For the text-containing cell, return its midpoint in (x, y) coordinate format. 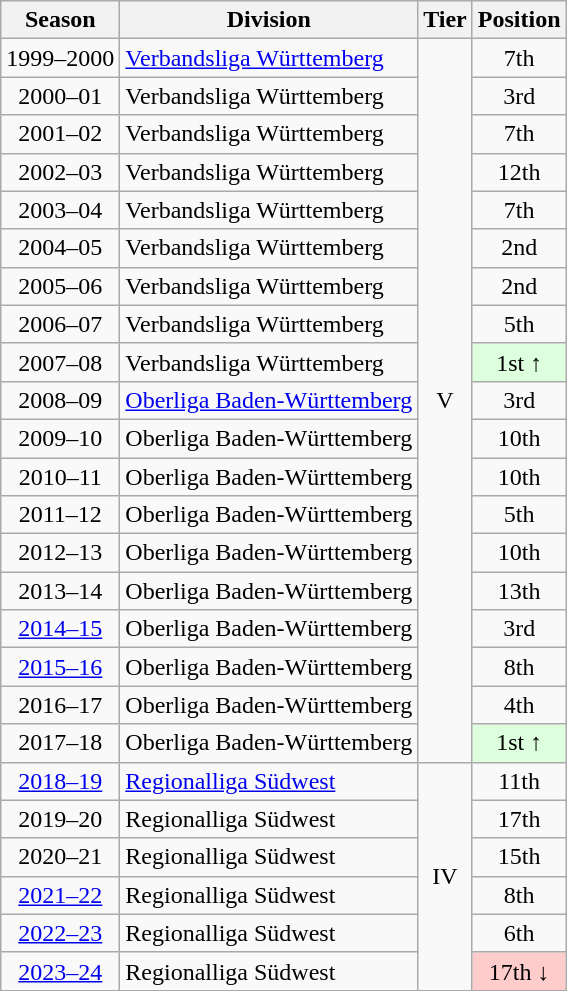
6th (519, 933)
2008–09 (60, 400)
12th (519, 172)
15th (519, 857)
2010–11 (60, 477)
2019–20 (60, 819)
2020–21 (60, 857)
Tier (446, 20)
2022–23 (60, 933)
2009–10 (60, 438)
2004–05 (60, 248)
2023–24 (60, 971)
2000–01 (60, 96)
2007–08 (60, 362)
2014–15 (60, 629)
Position (519, 20)
1999–2000 (60, 58)
Division (269, 20)
2021–22 (60, 895)
2013–14 (60, 591)
2003–04 (60, 210)
2011–12 (60, 515)
Season (60, 20)
2001–02 (60, 134)
2012–13 (60, 553)
2017–18 (60, 743)
2015–16 (60, 667)
2016–17 (60, 705)
4th (519, 705)
IV (446, 876)
2002–03 (60, 172)
V (446, 400)
2005–06 (60, 286)
17th ↓ (519, 971)
17th (519, 819)
11th (519, 781)
2006–07 (60, 324)
13th (519, 591)
2018–19 (60, 781)
